Search for the cell housing the specified text and yield its [x, y] center coordinate. 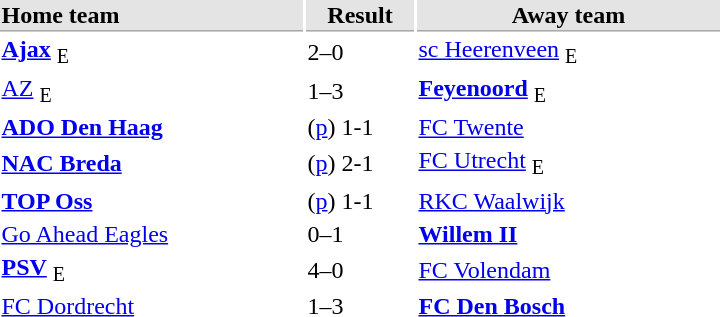
PSV E [152, 269]
2–0 [360, 52]
ADO Den Haag [152, 128]
sc Heerenveen E [568, 52]
Feyenoord E [568, 92]
Away team [568, 16]
Ajax E [152, 52]
TOP Oss [152, 200]
Go Ahead Eagles [152, 233]
FC Utrecht E [568, 164]
FC Volendam [568, 269]
(p) 2-1 [360, 164]
RKC Waalwijk [568, 200]
Willem II [568, 233]
AZ E [152, 92]
1–3 [360, 92]
4–0 [360, 269]
Result [360, 16]
FC Twente [568, 128]
0–1 [360, 233]
Home team [152, 16]
NAC Breda [152, 164]
